Return the [X, Y] coordinate for the center point of the cell that contains the specified text.  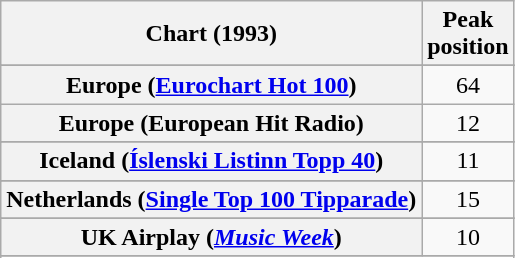
Iceland (Íslenski Listinn Topp 40) [212, 161]
Peakposition [468, 34]
11 [468, 161]
15 [468, 199]
Netherlands (Single Top 100 Tipparade) [212, 199]
12 [468, 123]
64 [468, 85]
Chart (1993) [212, 34]
10 [468, 237]
UK Airplay (Music Week) [212, 237]
Europe (European Hit Radio) [212, 123]
Europe (Eurochart Hot 100) [212, 85]
